Output the [X, Y] coordinate of the center of the cell containing the given text.  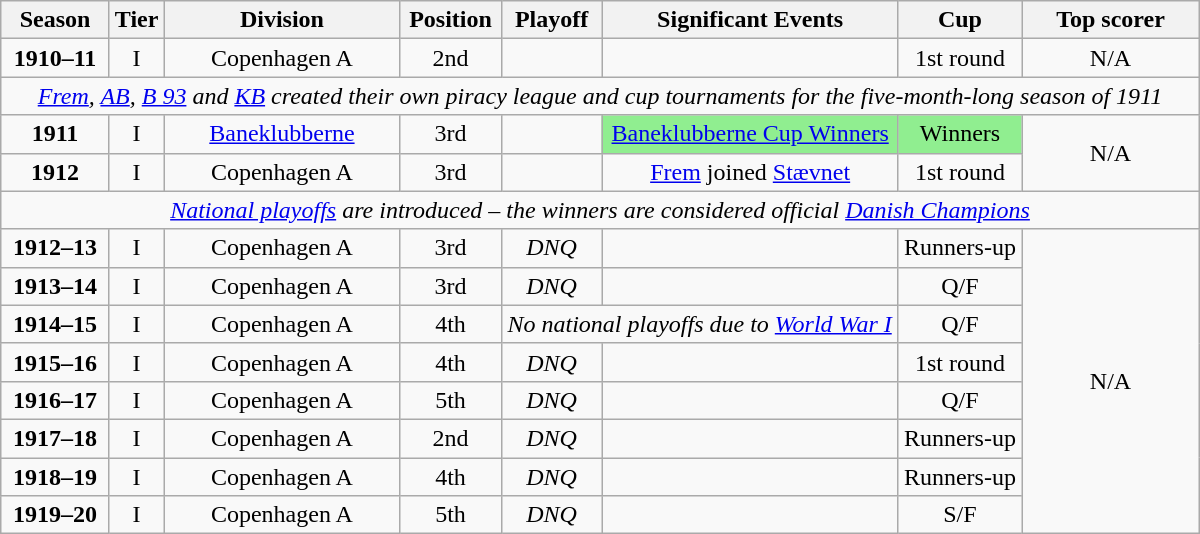
Division [282, 20]
Position [450, 20]
1916–17 [56, 400]
1913–14 [56, 286]
1914–15 [56, 324]
Frem, AB, B 93 and KB created their own piracy league and cup tournaments for the five-month-long season of 1911 [600, 96]
1910–11 [56, 58]
1918–19 [56, 477]
National playoffs are introduced – the winners are considered official Danish Champions [600, 210]
Cup [960, 20]
1911 [56, 134]
1917–18 [56, 438]
Baneklubberne Cup Winners [750, 134]
No national playoffs due to World War I [700, 324]
Playoff [552, 20]
S/F [960, 515]
1912 [56, 172]
1915–16 [56, 362]
Tier [136, 20]
Frem joined Stævnet [750, 172]
1912–13 [56, 248]
Season [56, 20]
Winners [960, 134]
Baneklubberne [282, 134]
Significant Events [750, 20]
Top scorer [1111, 20]
1919–20 [56, 515]
